Identify which cell holds the provided text, then report its [X, Y] central coordinate. 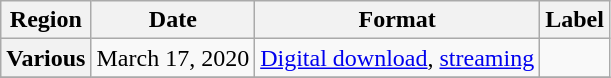
Date [173, 20]
Various [46, 58]
Label [575, 20]
Region [46, 20]
Digital download, streaming [398, 58]
March 17, 2020 [173, 58]
Format [398, 20]
